Provide the (X, Y) coordinate of the cell's center where the given text is located.  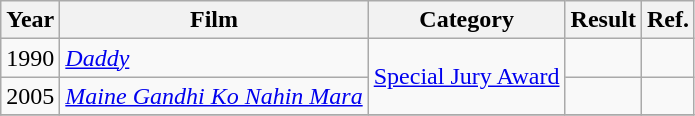
Film (214, 20)
Category (466, 20)
2005 (30, 96)
Maine Gandhi Ko Nahin Mara (214, 96)
Ref. (668, 20)
Special Jury Award (466, 77)
Year (30, 20)
1990 (30, 58)
Daddy (214, 58)
Result (603, 20)
